Find where the given text appears and provide that cell's center as (x, y) coordinate. 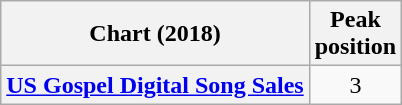
Chart (2018) (155, 34)
3 (355, 85)
US Gospel Digital Song Sales (155, 85)
Peakposition (355, 34)
